Return (x, y) of the center of cell containing provided text 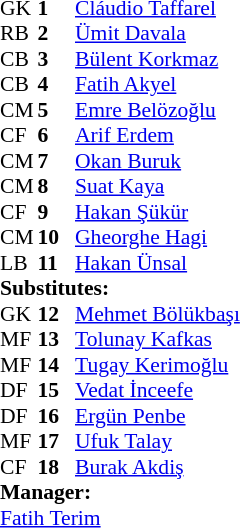
Gheorghe Hagi (158, 237)
RB (19, 33)
Manager: (120, 493)
3 (57, 59)
7 (57, 161)
Suat Kaya (158, 187)
4 (57, 85)
Hakan Şükür (158, 212)
10 (57, 237)
9 (57, 212)
14 (57, 365)
6 (57, 135)
11 (57, 263)
5 (57, 110)
17 (57, 441)
2 (57, 33)
Ufuk Talay (158, 441)
Tolunay Kafkas (158, 339)
Emre Belözoğlu (158, 110)
15 (57, 391)
12 (57, 314)
GK (19, 314)
13 (57, 339)
8 (57, 187)
Okan Buruk (158, 161)
Mehmet Bölükbaşı (158, 314)
18 (57, 467)
16 (57, 416)
Fatih Akyel (158, 85)
Burak Akdiş (158, 467)
Vedat İnceefe (158, 391)
Ergün Penbe (158, 416)
Bülent Korkmaz (158, 59)
Tugay Kerimoğlu (158, 365)
Substitutes: (120, 289)
Ümit Davala (158, 33)
LB (19, 263)
Hakan Ünsal (158, 263)
Arif Erdem (158, 135)
